Return [X, Y] of the center of cell containing provided text 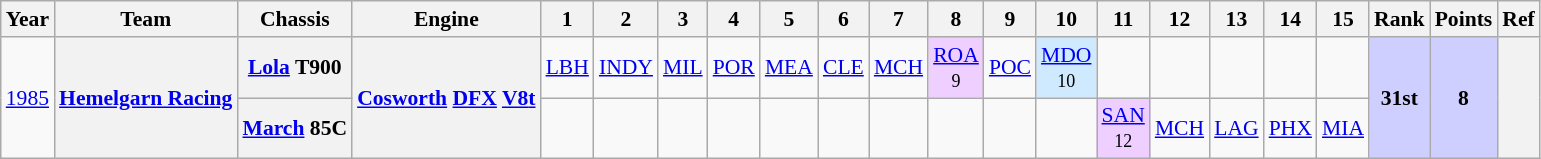
PHX [1290, 128]
2 [626, 19]
Year [28, 19]
MEA [789, 68]
15 [1343, 19]
1 [568, 19]
Rank [1400, 19]
Team [146, 19]
Points [1464, 19]
Cosworth DFX V8t [446, 98]
1985 [28, 98]
LAG [1236, 128]
6 [844, 19]
13 [1236, 19]
3 [683, 19]
LBH [568, 68]
4 [734, 19]
MIA [1343, 128]
14 [1290, 19]
MIL [683, 68]
Ref [1518, 19]
CLE [844, 68]
Lola T900 [294, 68]
MDO10 [1066, 68]
POR [734, 68]
March 85C [294, 128]
INDY [626, 68]
Chassis [294, 19]
7 [898, 19]
POC [1010, 68]
11 [1122, 19]
9 [1010, 19]
31st [1400, 98]
5 [789, 19]
10 [1066, 19]
SAN12 [1122, 128]
ROA9 [956, 68]
Hemelgarn Racing [146, 98]
12 [1180, 19]
Engine [446, 19]
